Identify which cell holds the provided text, then report its [X, Y] central coordinate. 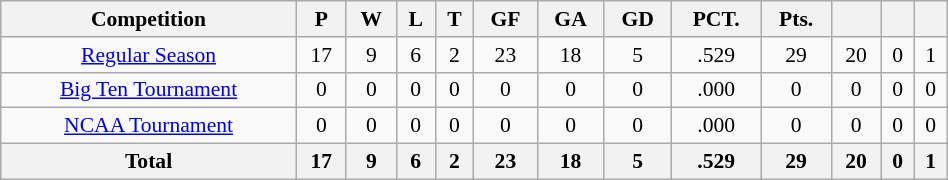
GF [506, 19]
NCAA Tournament [149, 126]
GA [570, 19]
GD [638, 19]
T [454, 19]
W [371, 19]
P [321, 19]
Pts. [796, 19]
Big Ten Tournament [149, 90]
PCT. [716, 19]
L [416, 19]
Competition [149, 19]
Total [149, 162]
Regular Season [149, 55]
